Return (x, y) of the center of cell containing provided text 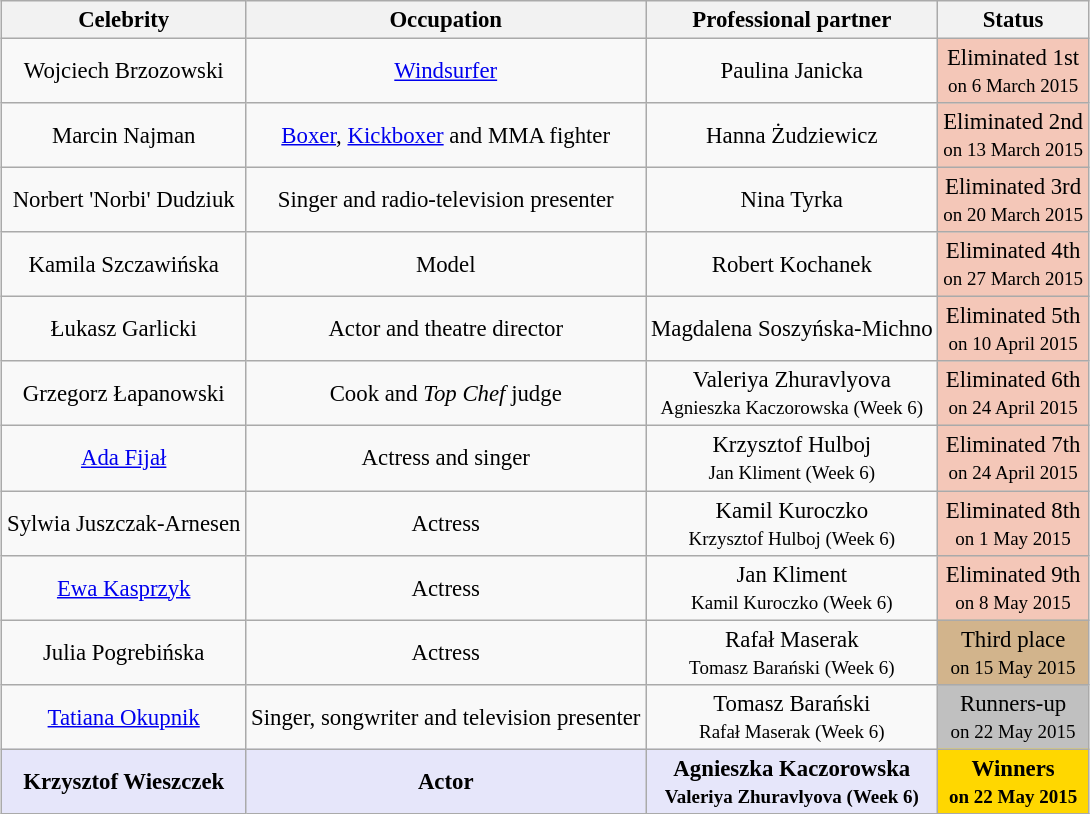
Grzegorz Łapanowski (124, 394)
Rafał Maserak Tomasz Barański (Week 6) (792, 652)
Krzysztof Hulboj Jan Kliment (Week 6) (792, 458)
Runners-upon 22 May 2015 (1013, 716)
Eliminated 2ndon 13 March 2015 (1013, 136)
Occupation (446, 20)
Valeriya Zhuravlyova Agnieszka Kaczorowska (Week 6) (792, 394)
Model (446, 264)
Hanna Żudziewicz (792, 136)
Kamila Szczawińska (124, 264)
Eliminated 1ston 6 March 2015 (1013, 70)
Magdalena Soszyńska-Michno (792, 330)
Singer and radio-television presenter (446, 200)
Paulina Janicka (792, 70)
Eliminated 3rdon 20 March 2015 (1013, 200)
Agnieszka Kaczorowska Valeriya Zhuravlyova (Week 6) (792, 782)
Singer, songwriter and television presenter (446, 716)
Wojciech Brzozowski (124, 70)
Actor (446, 782)
Windsurfer (446, 70)
Robert Kochanek (792, 264)
Eliminated 7thon 24 April 2015 (1013, 458)
Eliminated 9thon 8 May 2015 (1013, 588)
Eliminated 8thon 1 May 2015 (1013, 522)
Eliminated 4thon 27 March 2015 (1013, 264)
Norbert 'Norbi' Dudziuk (124, 200)
Professional partner (792, 20)
Julia Pogrebińska (124, 652)
Status (1013, 20)
Nina Tyrka (792, 200)
Ada Fijał (124, 458)
Ewa Kasprzyk (124, 588)
Winnerson 22 May 2015 (1013, 782)
Actor and theatre director (446, 330)
Boxer, Kickboxer and MMA fighter (446, 136)
Tomasz Barański Rafał Maserak (Week 6) (792, 716)
Tatiana Okupnik (124, 716)
Sylwia Juszczak-Arnesen (124, 522)
Cook and Top Chef judge (446, 394)
Jan Kliment Kamil Kuroczko (Week 6) (792, 588)
Celebrity (124, 20)
Kamil Kuroczko Krzysztof Hulboj (Week 6) (792, 522)
Third placeon 15 May 2015 (1013, 652)
Łukasz Garlicki (124, 330)
Marcin Najman (124, 136)
Actress and singer (446, 458)
Krzysztof Wieszczek (124, 782)
Eliminated 6thon 24 April 2015 (1013, 394)
Eliminated 5thon 10 April 2015 (1013, 330)
